Output the (X, Y) coordinate of the center of the cell containing the given text.  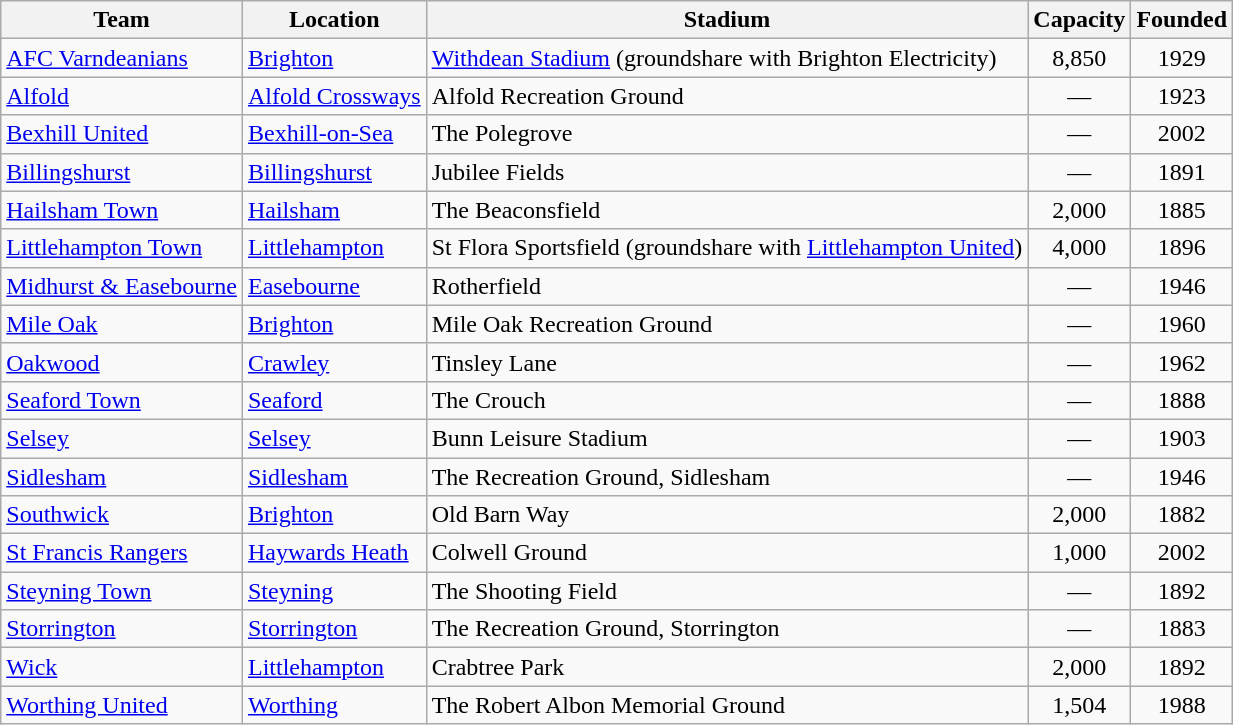
1896 (1182, 248)
Worthing United (122, 705)
Hailsham (334, 210)
The Robert Albon Memorial Ground (727, 705)
AFC Varndeanians (122, 58)
Haywards Heath (334, 553)
Worthing (334, 705)
1885 (1182, 210)
1,504 (1080, 705)
Littlehampton Town (122, 248)
Steyning Town (122, 591)
Rotherfield (727, 286)
Wick (122, 667)
Capacity (1080, 20)
Steyning (334, 591)
1923 (1182, 96)
1888 (1182, 400)
Midhurst & Easebourne (122, 286)
1,000 (1080, 553)
1962 (1182, 362)
Easebourne (334, 286)
St Flora Sportsfield (groundshare with Littlehampton United) (727, 248)
Alfold Crossways (334, 96)
1960 (1182, 324)
Bunn Leisure Stadium (727, 438)
Founded (1182, 20)
1929 (1182, 58)
Crabtree Park (727, 667)
8,850 (1080, 58)
Bexhill-on-Sea (334, 134)
Jubilee Fields (727, 172)
1988 (1182, 705)
1883 (1182, 629)
4,000 (1080, 248)
Team (122, 20)
Location (334, 20)
Seaford (334, 400)
Tinsley Lane (727, 362)
Withdean Stadium (groundshare with Brighton Electricity) (727, 58)
Bexhill United (122, 134)
Mile Oak (122, 324)
1903 (1182, 438)
The Shooting Field (727, 591)
1882 (1182, 515)
Alfold (122, 96)
The Beaconsfield (727, 210)
Alfold Recreation Ground (727, 96)
1891 (1182, 172)
The Crouch (727, 400)
The Recreation Ground, Storrington (727, 629)
Seaford Town (122, 400)
The Recreation Ground, Sidlesham (727, 477)
Mile Oak Recreation Ground (727, 324)
Southwick (122, 515)
Crawley (334, 362)
Colwell Ground (727, 553)
Stadium (727, 20)
The Polegrove (727, 134)
St Francis Rangers (122, 553)
Hailsham Town (122, 210)
Old Barn Way (727, 515)
Oakwood (122, 362)
